Find where the given text appears and provide that cell's center as [x, y] coordinate. 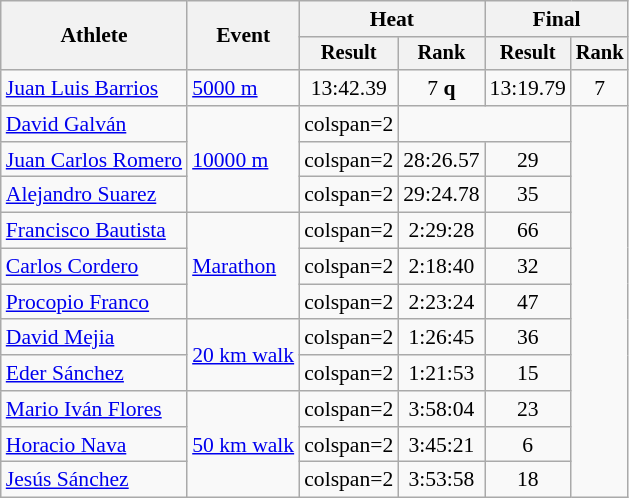
3:53:58 [441, 480]
15 [528, 373]
Eder Sánchez [94, 373]
Athlete [94, 36]
Marathon [243, 266]
28:26.57 [441, 160]
Carlos Cordero [94, 267]
5000 m [243, 88]
3:58:04 [441, 409]
36 [528, 338]
10000 m [243, 160]
3:45:21 [441, 445]
32 [528, 267]
29:24.78 [441, 195]
66 [528, 231]
1:26:45 [441, 338]
20 km walk [243, 356]
7 [600, 88]
18 [528, 480]
1:21:53 [441, 373]
7 q [441, 88]
35 [528, 195]
47 [528, 302]
13:19.79 [528, 88]
Francisco Bautista [94, 231]
Heat [392, 19]
23 [528, 409]
50 km walk [243, 444]
Horacio Nava [94, 445]
29 [528, 160]
Mario Iván Flores [94, 409]
2:18:40 [441, 267]
6 [528, 445]
David Galván [94, 124]
Final [557, 19]
13:42.39 [348, 88]
Procopio Franco [94, 302]
David Mejia [94, 338]
2:29:28 [441, 231]
Juan Carlos Romero [94, 160]
Alejandro Suarez [94, 195]
Juan Luis Barrios [94, 88]
Jesús Sánchez [94, 480]
Event [243, 36]
2:23:24 [441, 302]
